Output the (x, y) coordinate of the center of the cell containing the given text.  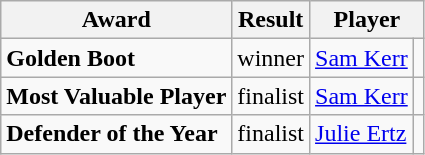
Player (368, 20)
Most Valuable Player (116, 96)
Julie Ertz (362, 134)
Result (271, 20)
Golden Boot (116, 58)
Defender of the Year (116, 134)
Award (116, 20)
winner (271, 58)
